Determine the (x, y) coordinate at the center of the cell enclosing the given text.  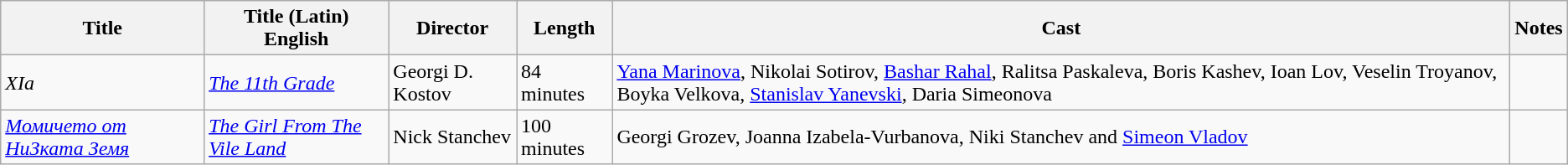
Момичето от НиЗката Земя (102, 137)
Notes (1539, 28)
Title (102, 28)
Nick Stanchev (452, 137)
84 minutes (565, 82)
The Girl From The Vile Land (297, 137)
Length (565, 28)
100 minutes (565, 137)
The 11th Grade (297, 82)
Cast (1061, 28)
Director (452, 28)
Title (Latin)English (297, 28)
Georgi Grozev, Joanna Izabela-Vurbanova, Niki Stanchev and Simeon Vladov (1061, 137)
Georgi D. Kostov (452, 82)
XIa (102, 82)
